Search for the cell housing the specified text and yield its (x, y) center coordinate. 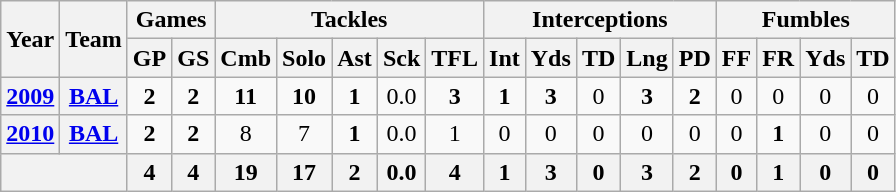
FF (736, 58)
Team (94, 39)
2009 (30, 96)
Ast (355, 58)
Interceptions (600, 20)
19 (246, 172)
Lng (647, 58)
Sck (401, 58)
7 (304, 134)
GP (149, 58)
GS (194, 58)
Cmb (246, 58)
FR (778, 58)
Tackles (350, 20)
Year (30, 39)
10 (304, 96)
TFL (455, 58)
11 (246, 96)
8 (246, 134)
17 (304, 172)
PD (694, 58)
Games (170, 20)
2010 (30, 134)
Solo (304, 58)
Int (505, 58)
Fumbles (806, 20)
